Scan for the cell matching the given text and deliver its [X, Y] coordinate at center. 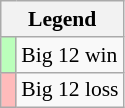
Big 12 loss [70, 90]
Legend [62, 19]
Big 12 win [70, 55]
